Return [x, y] of the center of cell containing provided text 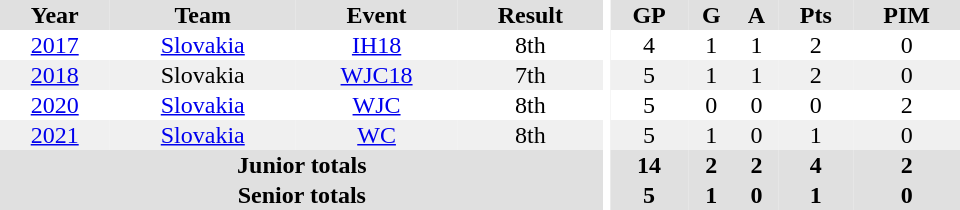
Year [54, 15]
Senior totals [302, 195]
PIM [906, 15]
WJC [376, 105]
A [757, 15]
2017 [54, 45]
2021 [54, 135]
14 [649, 165]
Pts [816, 15]
2018 [54, 75]
GP [649, 15]
WJC18 [376, 75]
Junior totals [302, 165]
2020 [54, 105]
Event [376, 15]
G [712, 15]
7th [530, 75]
Team [202, 15]
WC [376, 135]
Result [530, 15]
IH18 [376, 45]
